Detect which cell encompasses the target text, then output its [X, Y] center coordinate. 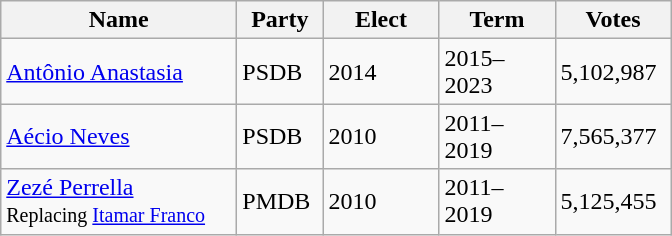
Name [119, 20]
Votes [613, 20]
Party [280, 20]
Elect [381, 20]
7,565,377 [613, 136]
PMDB [280, 202]
2014 [381, 72]
Antônio Anastasia [119, 72]
Aécio Neves [119, 136]
5,102,987 [613, 72]
Term [497, 20]
Zezé PerrellaReplacing Itamar Franco [119, 202]
5,125,455 [613, 202]
2015–2023 [497, 72]
